Scan for the cell matching the given text and deliver its (X, Y) coordinate at center. 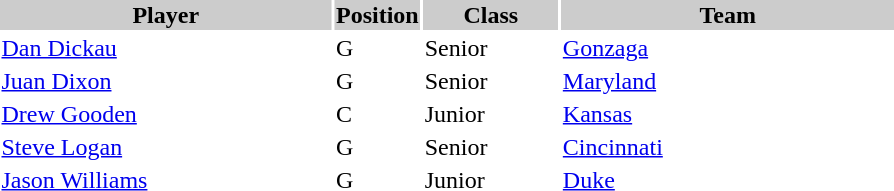
Dan Dickau (166, 48)
Junior (490, 114)
Juan Dixon (166, 81)
Class (490, 15)
Drew Gooden (166, 114)
Gonzaga (728, 48)
C (378, 114)
Cincinnati (728, 147)
Kansas (728, 114)
Maryland (728, 81)
Team (728, 15)
Position (378, 15)
Player (166, 15)
Steve Logan (166, 147)
